Search for the cell housing the specified text and yield its [X, Y] center coordinate. 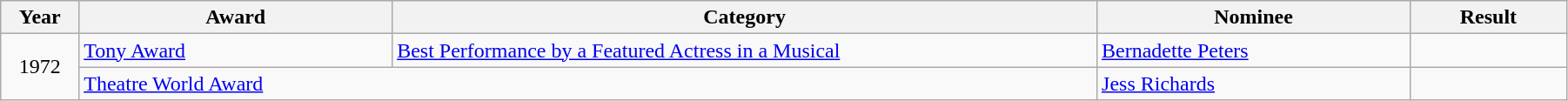
1972 [40, 67]
Award [236, 17]
Jess Richards [1254, 84]
Year [40, 17]
Category [745, 17]
Bernadette Peters [1254, 50]
Theatre World Award [588, 84]
Best Performance by a Featured Actress in a Musical [745, 50]
Nominee [1254, 17]
Tony Award [236, 50]
Result [1488, 17]
